Search for the cell housing the specified text and yield its [X, Y] center coordinate. 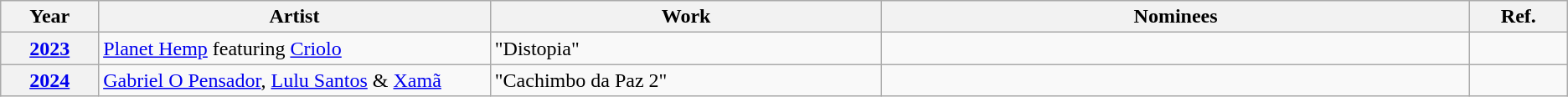
Work [686, 17]
"Cachimbo da Paz 2" [686, 80]
Gabriel O Pensador, Lulu Santos & Xamã [295, 80]
2023 [50, 48]
Nominees [1176, 17]
Ref. [1518, 17]
"Distopia" [686, 48]
Planet Hemp featuring Criolo [295, 48]
2024 [50, 80]
Year [50, 17]
Artist [295, 17]
